Output the [X, Y] coordinate of the center of the cell containing the given text.  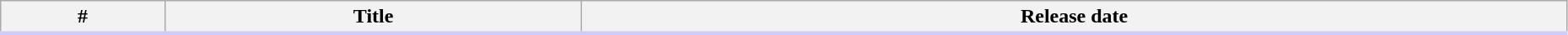
Release date [1075, 17]
# [83, 17]
Title [373, 17]
